Output the (X, Y) coordinate of the center of the cell containing the given text.  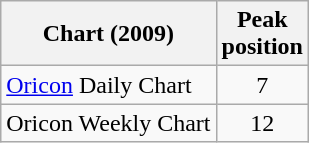
Oricon Daily Chart (108, 85)
Peakposition (262, 34)
12 (262, 123)
7 (262, 85)
Oricon Weekly Chart (108, 123)
Chart (2009) (108, 34)
